Find where the given text appears and provide that cell's center as (X, Y) coordinate. 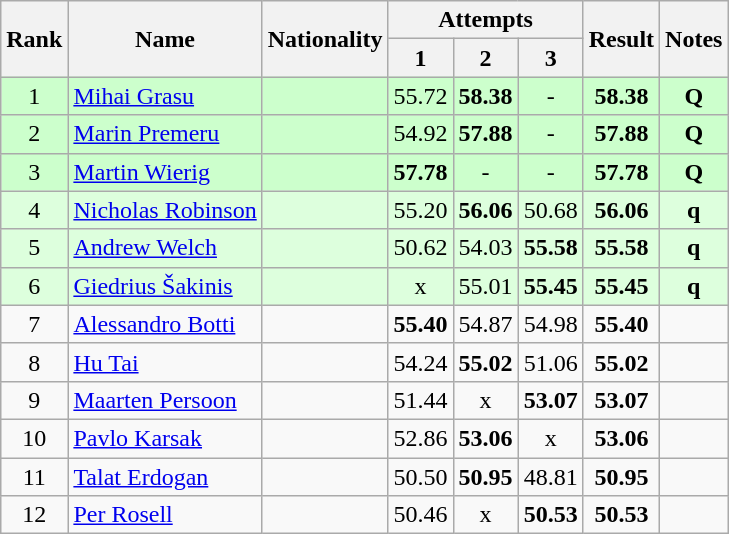
Nationality (325, 39)
54.92 (420, 134)
Andrew Welch (165, 248)
50.68 (550, 210)
54.03 (486, 248)
Maarten Persoon (165, 400)
Per Rosell (165, 515)
Alessandro Botti (165, 324)
4 (34, 210)
Hu Tai (165, 362)
Result (621, 39)
55.20 (420, 210)
6 (34, 286)
Mihai Grasu (165, 96)
50.62 (420, 248)
7 (34, 324)
Name (165, 39)
54.98 (550, 324)
51.44 (420, 400)
Marin Premeru (165, 134)
Giedrius Šakinis (165, 286)
55.72 (420, 96)
50.50 (420, 477)
Pavlo Karsak (165, 438)
9 (34, 400)
Nicholas Robinson (165, 210)
51.06 (550, 362)
Notes (694, 39)
11 (34, 477)
54.24 (420, 362)
8 (34, 362)
54.87 (486, 324)
55.01 (486, 286)
Rank (34, 39)
48.81 (550, 477)
10 (34, 438)
Talat Erdogan (165, 477)
Attempts (486, 20)
5 (34, 248)
50.46 (420, 515)
12 (34, 515)
52.86 (420, 438)
Martin Wierig (165, 172)
